Provide the (X, Y) coordinate of the cell's center where the given text is located.  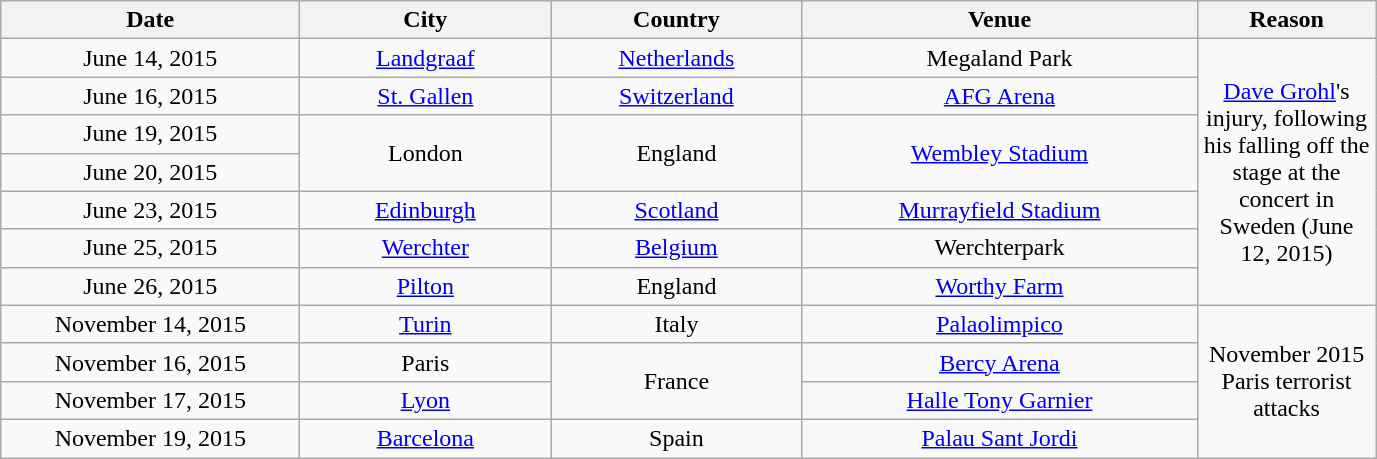
Halle Tony Garnier (1000, 400)
Werchter (426, 248)
Palau Sant Jordi (1000, 438)
Edinburgh (426, 210)
June 20, 2015 (150, 172)
Werchterpark (1000, 248)
Bercy Arena (1000, 362)
Belgium (676, 248)
Dave Grohl's injury, following his falling off the stage at the concert in Sweden (June 12, 2015) (1286, 172)
AFG Arena (1000, 96)
Date (150, 20)
Palaolimpico (1000, 324)
June 16, 2015 (150, 96)
November 14, 2015 (150, 324)
St. Gallen (426, 96)
Italy (676, 324)
Barcelona (426, 438)
Worthy Farm (1000, 286)
Paris (426, 362)
Venue (1000, 20)
City (426, 20)
June 26, 2015 (150, 286)
November 16, 2015 (150, 362)
Turin (426, 324)
Switzerland (676, 96)
November 17, 2015 (150, 400)
November 19, 2015 (150, 438)
June 14, 2015 (150, 58)
Landgraaf (426, 58)
Netherlands (676, 58)
Scotland (676, 210)
June 23, 2015 (150, 210)
Lyon (426, 400)
Murrayfield Stadium (1000, 210)
Pilton (426, 286)
November 2015 Paris terrorist attacks (1286, 381)
Country (676, 20)
London (426, 153)
June 25, 2015 (150, 248)
Spain (676, 438)
Wembley Stadium (1000, 153)
France (676, 381)
Reason (1286, 20)
June 19, 2015 (150, 134)
Megaland Park (1000, 58)
